For the text-containing cell, return its midpoint in [x, y] coordinate format. 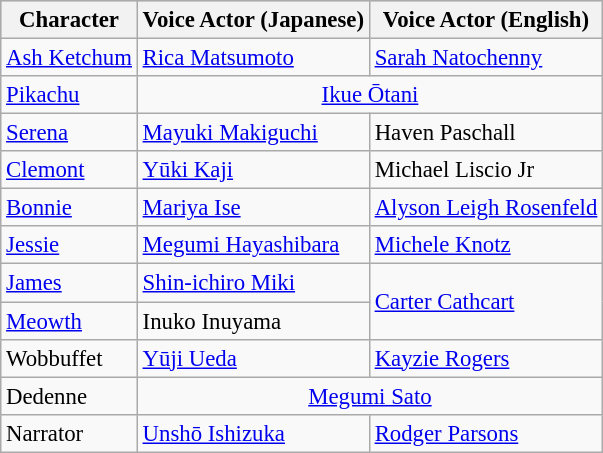
Character [70, 20]
Voice Actor (Japanese) [253, 20]
Voice Actor (English) [486, 20]
Wobbuffet [70, 358]
Carter Cathcart [486, 302]
Ikue Ōtani [370, 95]
Bonnie [70, 208]
Narrator [70, 433]
Clemont [70, 170]
Michael Liscio Jr [486, 170]
Michele Knotz [486, 245]
Shin-ichiro Miki [253, 283]
James [70, 283]
Rodger Parsons [486, 433]
Haven Paschall [486, 133]
Mayuki Makiguchi [253, 133]
Inuko Inuyama [253, 321]
Dedenne [70, 396]
Alyson Leigh Rosenfeld [486, 208]
Kayzie Rogers [486, 358]
Yūki Kaji [253, 170]
Yūji Ueda [253, 358]
Mariya Ise [253, 208]
Rica Matsumoto [253, 57]
Ash Ketchum [70, 57]
Megumi Hayashibara [253, 245]
Pikachu [70, 95]
Sarah Natochenny [486, 57]
Jessie [70, 245]
Serena [70, 133]
Meowth [70, 321]
Unshō Ishizuka [253, 433]
Megumi Sato [370, 396]
